Scan for the cell matching the given text and deliver its [X, Y] coordinate at center. 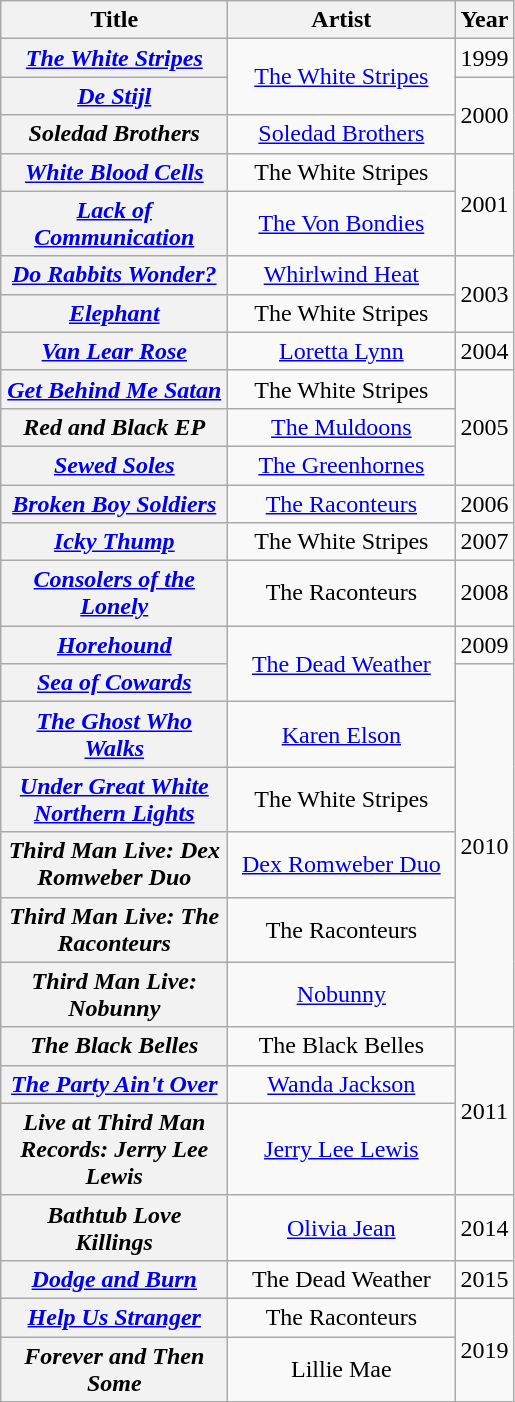
2010 [484, 846]
2007 [484, 542]
Sewed Soles [114, 465]
2003 [484, 294]
Dodge and Burn [114, 1279]
White Blood Cells [114, 172]
The Von Bondies [342, 224]
De Stijl [114, 96]
Help Us Stranger [114, 1317]
2019 [484, 1350]
Title [114, 20]
Jerry Lee Lewis [342, 1149]
2004 [484, 351]
Third Man Live: The Raconteurs [114, 930]
Van Lear Rose [114, 351]
Loretta Lynn [342, 351]
Wanda Jackson [342, 1084]
2008 [484, 594]
Consolers of the Lonely [114, 594]
Get Behind Me Satan [114, 389]
Horehound [114, 645]
Under Great White Northern Lights [114, 800]
Year [484, 20]
Dex Romweber Duo [342, 864]
2014 [484, 1228]
Lack of Communication [114, 224]
2000 [484, 115]
Bathtub Love Killings [114, 1228]
The Party Ain't Over [114, 1084]
2015 [484, 1279]
Red and Black EP [114, 427]
Live at Third Man Records: Jerry Lee Lewis [114, 1149]
1999 [484, 58]
Do Rabbits Wonder? [114, 275]
Nobunny [342, 994]
Olivia Jean [342, 1228]
Forever and Then Some [114, 1368]
Third Man Live: Nobunny [114, 994]
2005 [484, 427]
Icky Thump [114, 542]
Lillie Mae [342, 1368]
Broken Boy Soldiers [114, 503]
2011 [484, 1111]
Karen Elson [342, 734]
Sea of Cowards [114, 683]
2006 [484, 503]
Third Man Live: Dex Romweber Duo [114, 864]
The Muldoons [342, 427]
Elephant [114, 313]
Artist [342, 20]
2001 [484, 204]
2009 [484, 645]
The Greenhornes [342, 465]
The Ghost Who Walks [114, 734]
Whirlwind Heat [342, 275]
